Capture the cell that displays the provided text and extract its [X, Y] central coordinate. 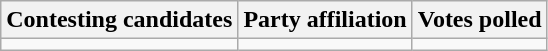
Votes polled [480, 20]
Party affiliation [325, 20]
Contesting candidates [120, 20]
